Extract the (X, Y) coordinate from the center of the cell holding the provided text.  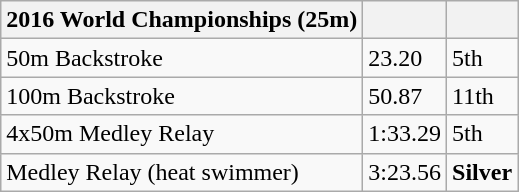
23.20 (405, 58)
100m Backstroke (182, 96)
11th (482, 96)
1:33.29 (405, 134)
50.87 (405, 96)
2016 World Championships (25m) (182, 20)
Medley Relay (heat swimmer) (182, 172)
Silver (482, 172)
4x50m Medley Relay (182, 134)
50m Backstroke (182, 58)
3:23.56 (405, 172)
